Output the [x, y] coordinate of the center of the cell containing the given text.  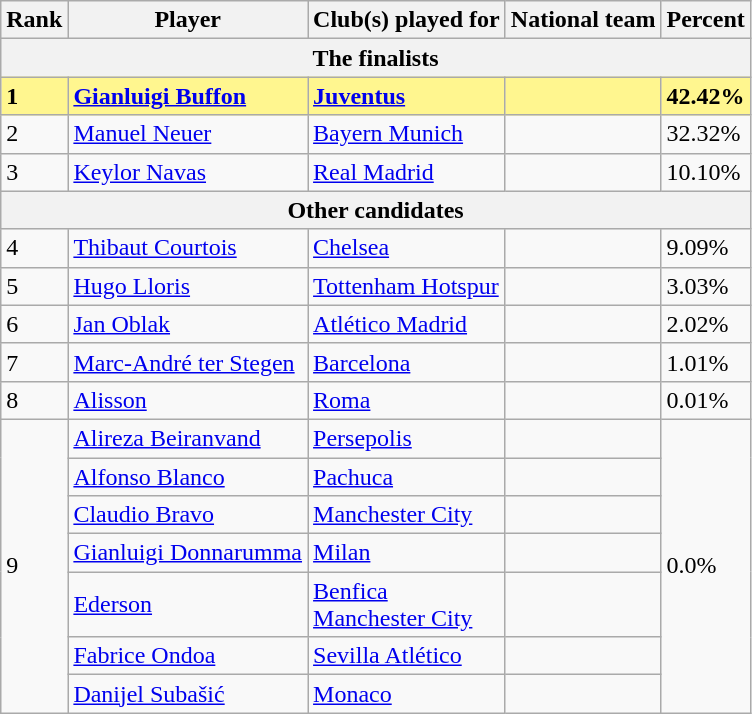
4 [34, 248]
2 [34, 134]
The finalists [376, 58]
Gianluigi Buffon [188, 96]
Other candidates [376, 210]
Barcelona [407, 362]
32.32% [706, 134]
3 [34, 172]
Monaco [407, 694]
10.10% [706, 172]
Real Madrid [407, 172]
Atlético Madrid [407, 324]
0.0% [706, 566]
Jan Oblak [188, 324]
Manuel Neuer [188, 134]
Chelsea [407, 248]
Fabrice Ondoa [188, 656]
42.42% [706, 96]
Benfica Manchester City [407, 604]
5 [34, 286]
Persepolis [407, 438]
Alisson [188, 400]
0.01% [706, 400]
Manchester City [407, 515]
Juventus [407, 96]
Alfonso Blanco [188, 477]
Club(s) played for [407, 20]
Tottenham Hotspur [407, 286]
Alireza Beiranvand [188, 438]
Thibaut Courtois [188, 248]
Marc-André ter Stegen [188, 362]
Ederson [188, 604]
Rank [34, 20]
9.09% [706, 248]
Pachuca [407, 477]
Claudio Bravo [188, 515]
Bayern Munich [407, 134]
8 [34, 400]
3.03% [706, 286]
Milan [407, 553]
National team [583, 20]
1 [34, 96]
Hugo Lloris [188, 286]
7 [34, 362]
2.02% [706, 324]
6 [34, 324]
Percent [706, 20]
9 [34, 566]
Danijel Subašić [188, 694]
1.01% [706, 362]
Roma [407, 400]
Gianluigi Donnarumma [188, 553]
Keylor Navas [188, 172]
Sevilla Atlético [407, 656]
Player [188, 20]
